Capture the cell that displays the provided text and extract its (x, y) central coordinate. 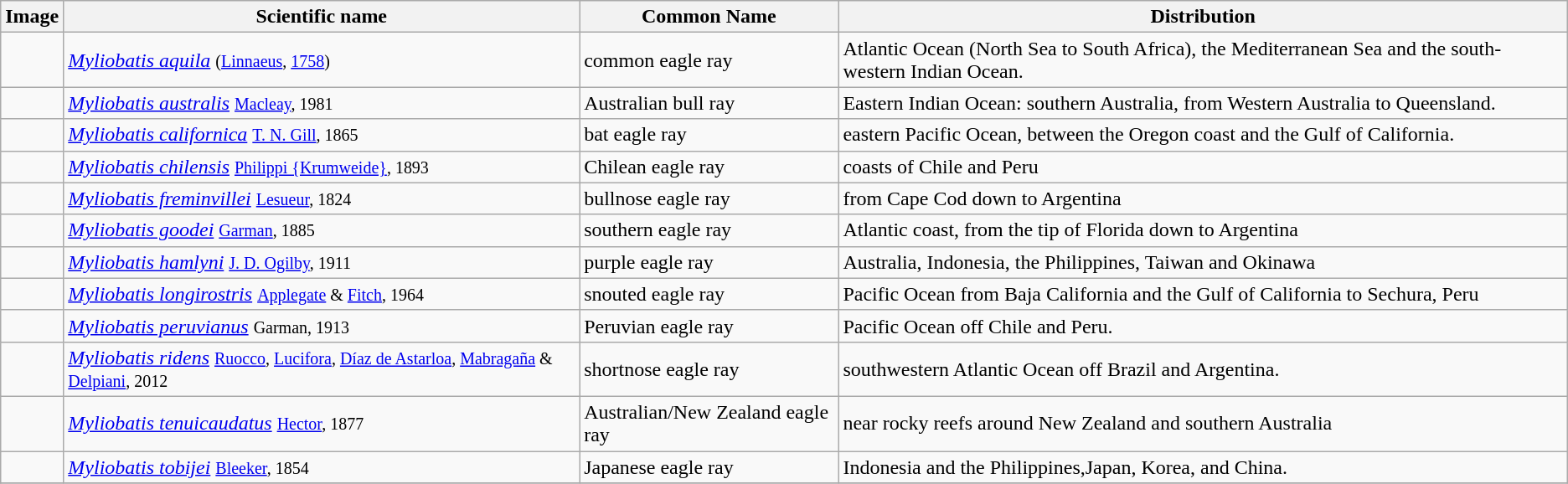
Image (32, 17)
Pacific Ocean off Chile and Peru. (1203, 326)
Myliobatis hamlyni J. D. Ogilby, 1911 (322, 262)
Myliobatis ridens Ruocco, Lucifora, Díaz de Astarloa, Mabragaña & Delpiani, 2012 (322, 368)
Indonesia and the Philippines,Japan, Korea, and China. (1203, 466)
Atlantic Ocean (North Sea to South Africa), the Mediterranean Sea and the south-western Indian Ocean. (1203, 60)
southwestern Atlantic Ocean off Brazil and Argentina. (1203, 368)
bullnose eagle ray (709, 198)
Pacific Ocean from Baja California and the Gulf of California to Sechura, Peru (1203, 294)
near rocky reefs around New Zealand and southern Australia (1203, 424)
Myliobatis peruvianus Garman, 1913 (322, 326)
Atlantic coast, from the tip of Florida down to Argentina (1203, 230)
coasts of Chile and Peru (1203, 167)
Australia, Indonesia, the Philippines, Taiwan and Okinawa (1203, 262)
shortnose eagle ray (709, 368)
from Cape Cod down to Argentina (1203, 198)
eastern Pacific Ocean, between the Oregon coast and the Gulf of California. (1203, 135)
Myliobatis chilensis Philippi {Krumweide}, 1893 (322, 167)
Myliobatis longirostris Applegate & Fitch, 1964 (322, 294)
Common Name (709, 17)
snouted eagle ray (709, 294)
Japanese eagle ray (709, 466)
Myliobatis goodei Garman, 1885 (322, 230)
Australian bull ray (709, 103)
Myliobatis tenuicaudatus Hector, 1877 (322, 424)
common eagle ray (709, 60)
Myliobatis aquila (Linnaeus, 1758) (322, 60)
Peruvian eagle ray (709, 326)
Australian/New Zealand eagle ray (709, 424)
purple eagle ray (709, 262)
Myliobatis californica T. N. Gill, 1865 (322, 135)
Myliobatis freminvillei Lesueur, 1824 (322, 198)
southern eagle ray (709, 230)
Chilean eagle ray (709, 167)
Scientific name (322, 17)
Myliobatis tobijei Bleeker, 1854 (322, 466)
Eastern Indian Ocean: southern Australia, from Western Australia to Queensland. (1203, 103)
bat eagle ray (709, 135)
Distribution (1203, 17)
Myliobatis australis Macleay, 1981 (322, 103)
